Return [x, y] of the center of cell containing provided text 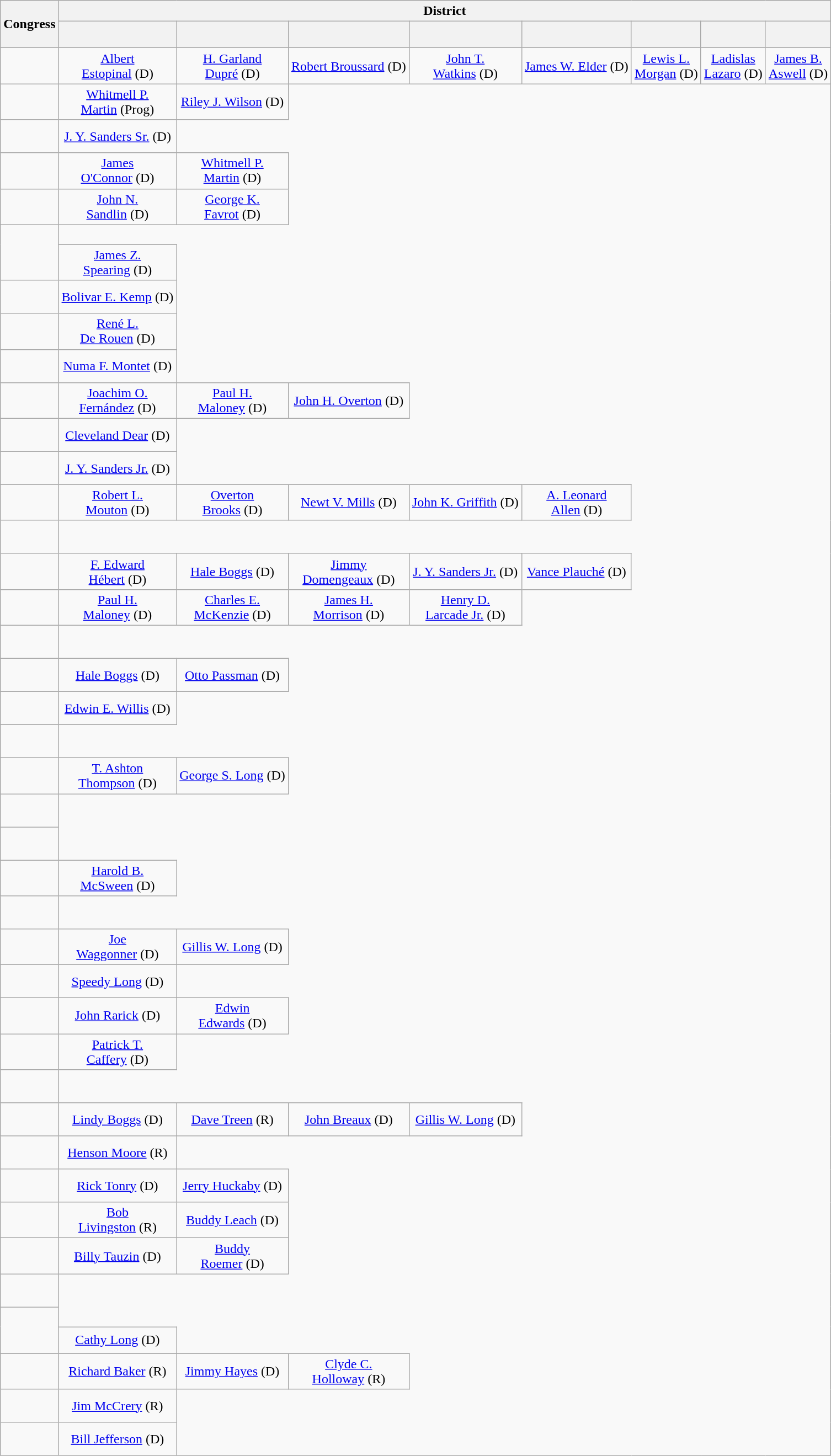
Jimmy Hayes (D) [233, 1372]
Buddy Leach (D) [233, 1220]
Lewis L.Morgan (D) [666, 66]
Bolivar E. Kemp (D) [118, 297]
Otto Passman (D) [233, 675]
J. Y. Sanders Sr. (D) [118, 136]
Dave Treen (R) [233, 1119]
Richard Baker (R) [118, 1372]
Edwin E. Willis (D) [118, 708]
Patrick T.Caffery (D) [118, 1052]
Congress [30, 24]
John T.Watkins (D) [465, 66]
A. LeonardAllen (D) [576, 502]
George S. Long (D) [233, 776]
Billy Tauzin (D) [118, 1256]
Jim McCrery (R) [118, 1406]
James H.Morrison (D) [349, 607]
JamesO'Connor (D) [118, 171]
Clyde C.Holloway (R) [349, 1372]
John H. Overton (D) [349, 401]
Riley J. Wilson (D) [233, 102]
Whitmell P.Martin (Prog) [118, 102]
Bill Jefferson (D) [118, 1439]
John K. Griffith (D) [465, 502]
Whitmell P.Martin (D) [233, 171]
OvertonBrooks (D) [233, 502]
John Rarick (D) [118, 1016]
JimmyDomengeaux (D) [349, 572]
Vance Plauché (D) [576, 572]
James B.Aswell (D) [798, 66]
BobLivingston (R) [118, 1220]
T. AshtonThompson (D) [118, 776]
James W. Elder (D) [576, 66]
John N.Sandlin (D) [118, 206]
F. EdwardHébert (D) [118, 572]
George K.Favrot (D) [233, 206]
BuddyRoemer (D) [233, 1256]
Cathy Long (D) [118, 1340]
Charles E.McKenzie (D) [233, 607]
John Breaux (D) [349, 1119]
Henson Moore (R) [118, 1153]
James Z.Spearing (D) [118, 263]
Cleveland Dear (D) [118, 435]
Robert Broussard (D) [349, 66]
Lindy Boggs (D) [118, 1119]
René L.De Rouen (D) [118, 331]
Jerry Huckaby (D) [233, 1186]
AlbertEstopinal (D) [118, 66]
LadislasLazaro (D) [733, 66]
Henry D.Larcade Jr. (D) [465, 607]
Numa F. Montet (D) [118, 366]
Newt V. Mills (D) [349, 502]
Robert L.Mouton (D) [118, 502]
H. GarlandDupré (D) [233, 66]
Joachim O.Fernández (D) [118, 401]
Rick Tonry (D) [118, 1186]
EdwinEdwards (D) [233, 1016]
Harold B.McSween (D) [118, 877]
JoeWaggonner (D) [118, 947]
District [445, 11]
Speedy Long (D) [118, 982]
